Identify which cell holds the provided text, then report its [X, Y] central coordinate. 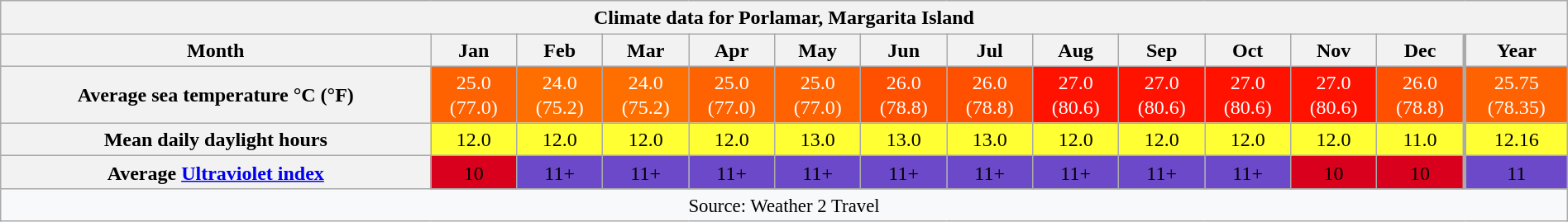
11 [1516, 172]
Sep [1162, 50]
Aug [1076, 50]
Climate data for Porlamar, Margarita Island [784, 17]
12.16 [1516, 139]
Apr [732, 50]
Dec [1421, 50]
Jan [474, 50]
Jul [990, 50]
Mar [646, 50]
Average sea temperature °C (°F) [216, 94]
Jun [904, 50]
Oct [1248, 50]
Feb [560, 50]
11.0 [1421, 139]
25.75(78.35) [1516, 94]
Year [1516, 50]
Average Ultraviolet index [216, 172]
Month [216, 50]
Mean daily daylight hours [216, 139]
Nov [1334, 50]
May [818, 50]
Source: Weather 2 Travel [784, 205]
